Provide the (x, y) coordinate of the cell's center where the given text is located.  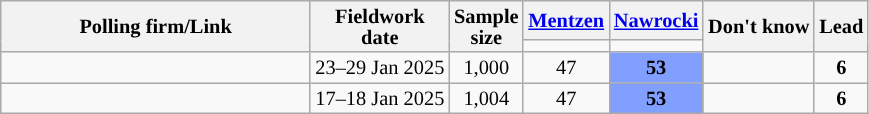
Mentzen (566, 20)
Don't know (758, 26)
23–29 Jan 2025 (380, 68)
Fieldworkdate (380, 26)
Polling firm/Link (156, 26)
Nawrocki (656, 20)
Lead (841, 26)
Samplesize (486, 26)
1,000 (486, 68)
17–18 Jan 2025 (380, 98)
1,004 (486, 98)
